Provide the [X, Y] coordinate of the cell's center where the given text is located.  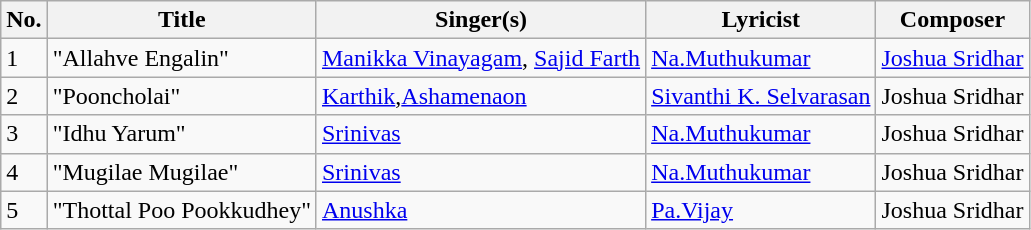
No. [24, 20]
Anushka [480, 210]
"Mugilae Mugilae" [182, 172]
Singer(s) [480, 20]
Manikka Vinayagam, Sajid Farth [480, 58]
1 [24, 58]
Sivanthi K. Selvarasan [761, 96]
4 [24, 172]
3 [24, 134]
Pa.Vijay [761, 210]
"Pooncholai" [182, 96]
"Idhu Yarum" [182, 134]
"Thottal Poo Pookkudhey" [182, 210]
"Allahve Engalin" [182, 58]
5 [24, 210]
Lyricist [761, 20]
Title [182, 20]
Composer [952, 20]
2 [24, 96]
Karthik,Ashamenaon [480, 96]
